Identify which cell holds the provided text, then report its (x, y) central coordinate. 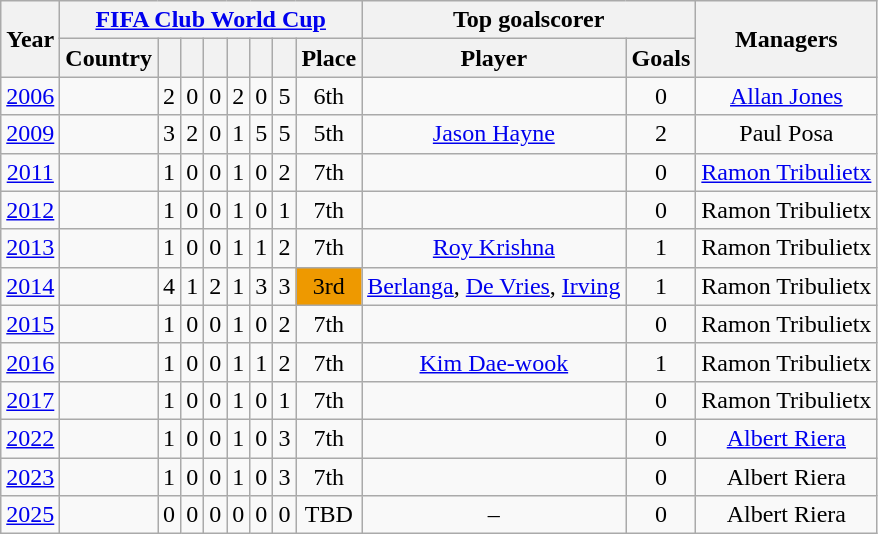
2017 (30, 400)
2013 (30, 248)
Allan Jones (786, 96)
Paul Posa (786, 134)
Place (329, 58)
2023 (30, 477)
2025 (30, 515)
Player (494, 58)
Country (109, 58)
TBD (329, 515)
3rd (329, 286)
2011 (30, 172)
Managers (786, 39)
2009 (30, 134)
6th (329, 96)
– (494, 515)
FIFA Club World Cup (211, 20)
Year (30, 39)
2014 (30, 286)
2015 (30, 324)
5th (329, 134)
Roy Krishna (494, 248)
Goals (661, 58)
2022 (30, 438)
Jason Hayne (494, 134)
2006 (30, 96)
Kim Dae-wook (494, 362)
Berlanga, De Vries, Irving (494, 286)
2016 (30, 362)
Top goalscorer (529, 20)
2012 (30, 210)
4 (170, 286)
